Find where the given text appears and provide that cell's center as (X, Y) coordinate. 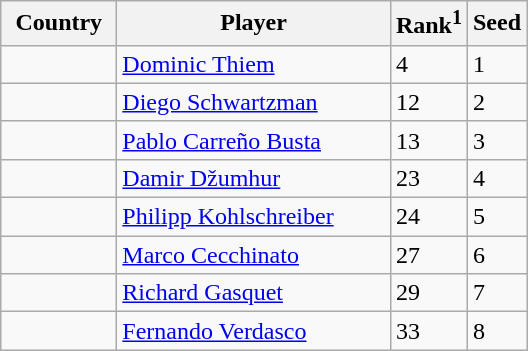
3 (496, 140)
Philipp Kohlschreiber (254, 217)
29 (428, 293)
27 (428, 255)
1 (496, 64)
24 (428, 217)
5 (496, 217)
13 (428, 140)
7 (496, 293)
Player (254, 24)
Marco Cecchinato (254, 255)
Pablo Carreño Busta (254, 140)
Damir Džumhur (254, 178)
33 (428, 331)
2 (496, 102)
8 (496, 331)
Diego Schwartzman (254, 102)
Country (59, 24)
Seed (496, 24)
Dominic Thiem (254, 64)
Rank1 (428, 24)
6 (496, 255)
Fernando Verdasco (254, 331)
12 (428, 102)
Richard Gasquet (254, 293)
23 (428, 178)
